Scan for the cell matching the given text and deliver its [X, Y] coordinate at center. 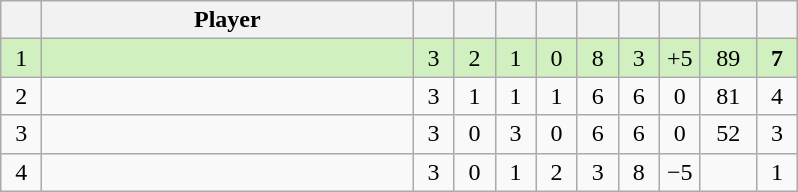
+5 [680, 58]
7 [776, 58]
Player [228, 20]
−5 [680, 172]
89 [728, 58]
81 [728, 96]
52 [728, 134]
